Scan for the cell matching the given text and deliver its (X, Y) coordinate at center. 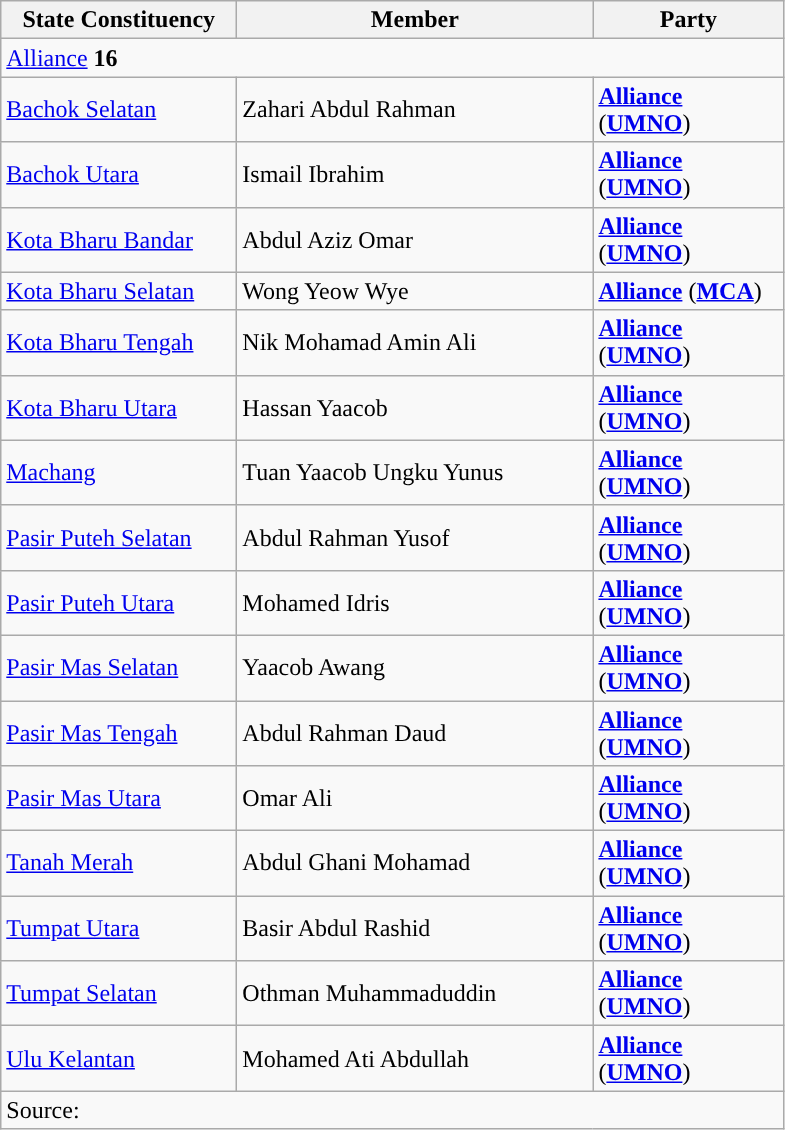
Mohamed Ati Abdullah (415, 1058)
Nik Mohamad Amin Ali (415, 342)
Abdul Ghani Mohamad (415, 864)
Pasir Puteh Selatan (119, 538)
Omar Ali (415, 798)
Bachok Utara (119, 174)
Kota Bharu Utara (119, 408)
Tumpat Selatan (119, 994)
Abdul Aziz Omar (415, 240)
Tuan Yaacob Ungku Yunus (415, 472)
Bachok Selatan (119, 110)
Pasir Mas Utara (119, 798)
Member (415, 20)
Tanah Merah (119, 864)
Yaacob Awang (415, 668)
Hassan Yaacob (415, 408)
Source: (392, 1110)
Ulu Kelantan (119, 1058)
Abdul Rahman Yusof (415, 538)
Alliance (MCA) (688, 291)
Kota Bharu Tengah (119, 342)
Tumpat Utara (119, 928)
Mohamed Idris (415, 602)
Machang (119, 472)
Pasir Mas Tengah (119, 732)
Alliance 16 (392, 58)
Othman Muhammaduddin (415, 994)
Ismail Ibrahim (415, 174)
Abdul Rahman Daud (415, 732)
Pasir Puteh Utara (119, 602)
Kota Bharu Bandar (119, 240)
State Constituency (119, 20)
Zahari Abdul Rahman (415, 110)
Kota Bharu Selatan (119, 291)
Wong Yeow Wye (415, 291)
Basir Abdul Rashid (415, 928)
Pasir Mas Selatan (119, 668)
Party (688, 20)
